Determine the [X, Y] coordinate at the center of the cell enclosing the given text.  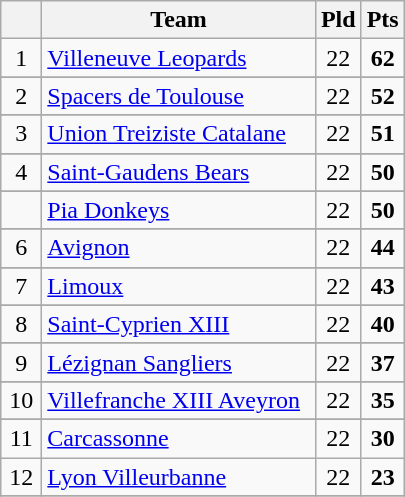
Villefranche XIII Aveyron [179, 400]
23 [382, 477]
Union Treiziste Catalane [179, 134]
11 [22, 438]
43 [382, 286]
Lézignan Sangliers [179, 362]
35 [382, 400]
3 [22, 134]
Team [179, 20]
62 [382, 58]
Villeneuve Leopards [179, 58]
Spacers de Toulouse [179, 96]
10 [22, 400]
6 [22, 248]
Avignon [179, 248]
7 [22, 286]
Pia Donkeys [179, 210]
Lyon Villeurbanne [179, 477]
Saint-Cyprien XIII [179, 324]
52 [382, 96]
4 [22, 172]
1 [22, 58]
Saint-Gaudens Bears [179, 172]
Pts [382, 20]
2 [22, 96]
8 [22, 324]
12 [22, 477]
51 [382, 134]
9 [22, 362]
40 [382, 324]
Pld [338, 20]
44 [382, 248]
37 [382, 362]
30 [382, 438]
Limoux [179, 286]
Carcassonne [179, 438]
